Identify which cell holds the provided text, then report its [X, Y] central coordinate. 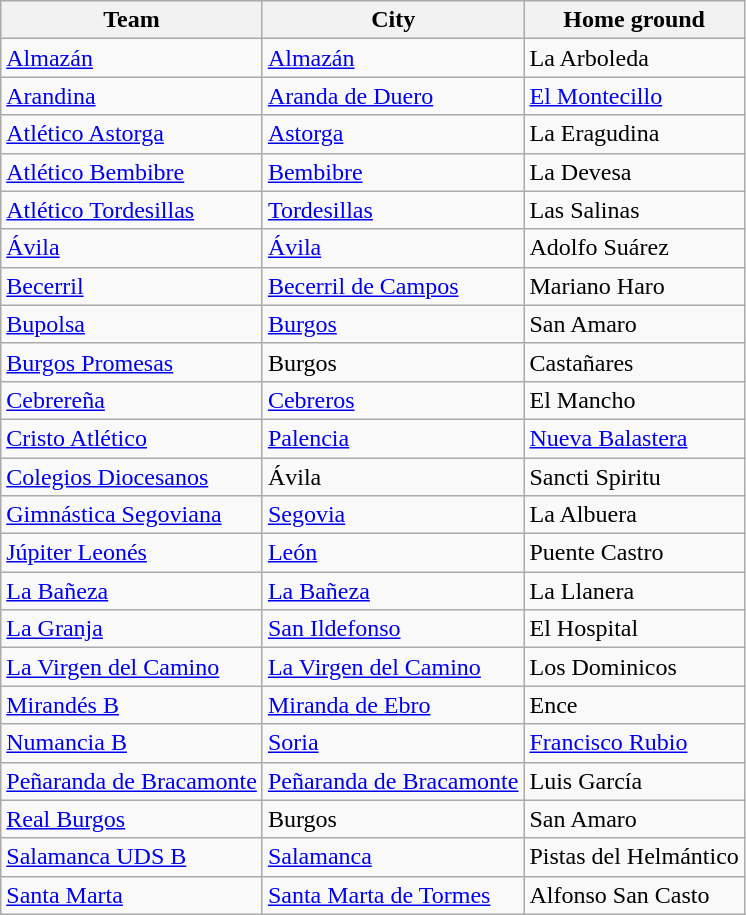
Palencia [393, 438]
La Devesa [634, 172]
Mariano Haro [634, 286]
Mirandés B [132, 705]
La Albuera [634, 515]
City [393, 20]
Arandina [132, 96]
Alfonso San Casto [634, 895]
Tordesillas [393, 210]
Atlético Bembibre [132, 172]
Luis García [634, 781]
Team [132, 20]
Gimnástica Segoviana [132, 515]
El Montecillo [634, 96]
Pistas del Helmántico [634, 857]
Home ground [634, 20]
La Eragudina [634, 134]
La Arboleda [634, 58]
Cebreros [393, 400]
La Granja [132, 629]
Numancia B [132, 743]
Castañares [634, 362]
La Llanera [634, 591]
Real Burgos [132, 819]
León [393, 553]
Puente Castro [634, 553]
Salamanca UDS B [132, 857]
Miranda de Ebro [393, 705]
Santa Marta de Tormes [393, 895]
Atlético Astorga [132, 134]
El Mancho [634, 400]
El Hospital [634, 629]
Nueva Balastera [634, 438]
Bembibre [393, 172]
Becerril [132, 286]
Las Salinas [634, 210]
Cebrereña [132, 400]
Santa Marta [132, 895]
Salamanca [393, 857]
Burgos Promesas [132, 362]
Francisco Rubio [634, 743]
Ence [634, 705]
Soria [393, 743]
Cristo Atlético [132, 438]
Sancti Spiritu [634, 477]
Colegios Diocesanos [132, 477]
Bupolsa [132, 324]
Aranda de Duero [393, 96]
Atlético Tordesillas [132, 210]
San Ildefonso [393, 629]
Júpiter Leonés [132, 553]
Astorga [393, 134]
Becerril de Campos [393, 286]
Los Dominicos [634, 667]
Segovia [393, 515]
Adolfo Suárez [634, 248]
